Locate the cell with the specified text and output its (x, y) center coordinate. 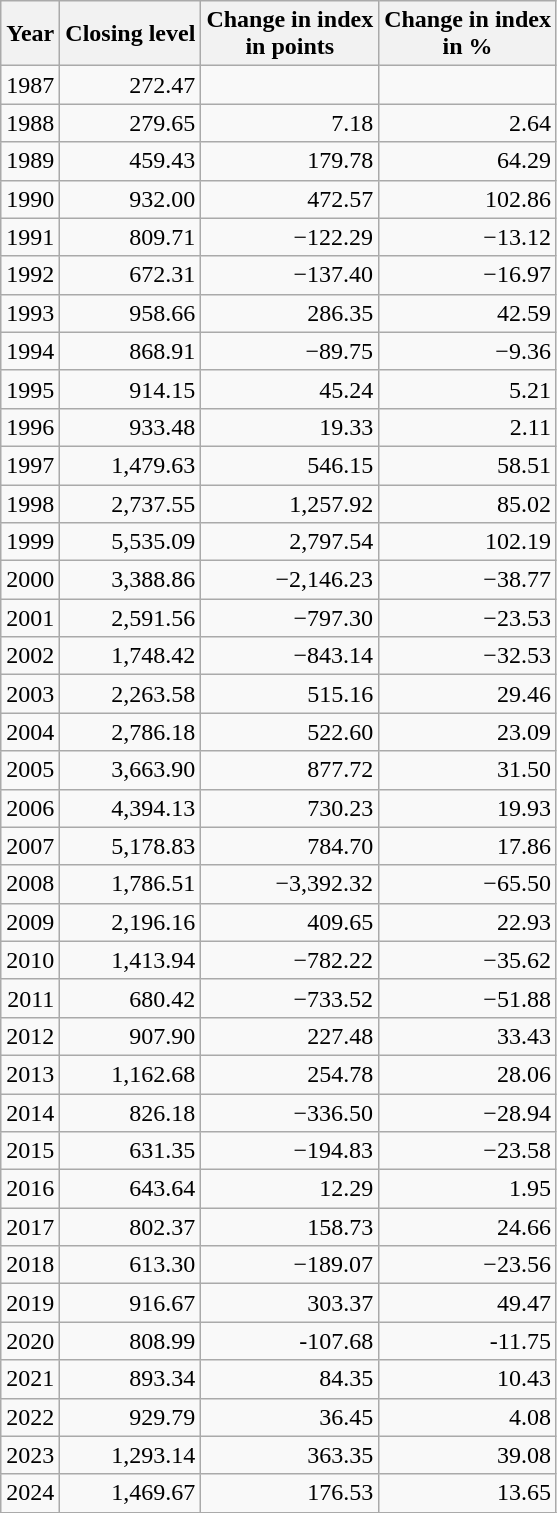
2,737.55 (130, 503)
929.79 (130, 1417)
28.06 (468, 1074)
13.65 (468, 1493)
932.00 (130, 199)
472.57 (290, 199)
4.08 (468, 1417)
Closing level (130, 34)
1996 (30, 427)
409.65 (290, 922)
64.29 (468, 161)
−13.12 (468, 237)
−137.40 (290, 275)
303.37 (290, 1303)
2017 (30, 1227)
36.45 (290, 1417)
176.53 (290, 1493)
−3,392.32 (290, 884)
1,413.94 (130, 960)
84.35 (290, 1379)
−23.58 (468, 1151)
1997 (30, 465)
10.43 (468, 1379)
23.09 (468, 732)
868.91 (130, 351)
933.48 (130, 427)
1989 (30, 161)
-107.68 (290, 1341)
2003 (30, 694)
643.64 (130, 1189)
893.34 (130, 1379)
1995 (30, 389)
809.71 (130, 237)
916.67 (130, 1303)
784.70 (290, 846)
29.46 (468, 694)
−2,146.23 (290, 580)
1992 (30, 275)
613.30 (130, 1265)
5,178.83 (130, 846)
1993 (30, 313)
2019 (30, 1303)
907.90 (130, 1036)
2,263.58 (130, 694)
−194.83 (290, 1151)
272.47 (130, 85)
-11.75 (468, 1341)
19.93 (468, 808)
3,663.90 (130, 770)
2012 (30, 1036)
2014 (30, 1113)
−35.62 (468, 960)
2,591.56 (130, 618)
2016 (30, 1189)
158.73 (290, 1227)
−23.53 (468, 618)
2008 (30, 884)
1,162.68 (130, 1074)
Change in indexin points (290, 34)
958.66 (130, 313)
2,196.16 (130, 922)
−16.97 (468, 275)
3,388.86 (130, 580)
2013 (30, 1074)
−32.53 (468, 656)
−9.36 (468, 351)
254.78 (290, 1074)
33.43 (468, 1036)
5,535.09 (130, 542)
49.47 (468, 1303)
Year (30, 34)
−122.29 (290, 237)
102.86 (468, 199)
877.72 (290, 770)
802.37 (130, 1227)
515.16 (290, 694)
1.95 (468, 1189)
1,257.92 (290, 503)
179.78 (290, 161)
1,786.51 (130, 884)
546.15 (290, 465)
39.08 (468, 1455)
19.33 (290, 427)
−89.75 (290, 351)
227.48 (290, 1036)
2021 (30, 1379)
−189.07 (290, 1265)
2018 (30, 1265)
58.51 (468, 465)
1998 (30, 503)
2024 (30, 1493)
2010 (30, 960)
−38.77 (468, 580)
672.31 (130, 275)
631.35 (130, 1151)
−336.50 (290, 1113)
1994 (30, 351)
1991 (30, 237)
−23.56 (468, 1265)
808.99 (130, 1341)
2015 (30, 1151)
31.50 (468, 770)
2001 (30, 618)
2020 (30, 1341)
2022 (30, 1417)
2005 (30, 770)
7.18 (290, 123)
85.02 (468, 503)
17.86 (468, 846)
102.19 (468, 542)
2,797.54 (290, 542)
−843.14 (290, 656)
1,293.14 (130, 1455)
914.15 (130, 389)
826.18 (130, 1113)
1,469.67 (130, 1493)
2023 (30, 1455)
2.64 (468, 123)
1990 (30, 199)
−733.52 (290, 998)
279.65 (130, 123)
1999 (30, 542)
2009 (30, 922)
680.42 (130, 998)
−797.30 (290, 618)
2004 (30, 732)
1987 (30, 85)
730.23 (290, 808)
4,394.13 (130, 808)
22.93 (468, 922)
45.24 (290, 389)
12.29 (290, 1189)
459.43 (130, 161)
−51.88 (468, 998)
42.59 (468, 313)
2007 (30, 846)
24.66 (468, 1227)
363.35 (290, 1455)
2006 (30, 808)
5.21 (468, 389)
2002 (30, 656)
2,786.18 (130, 732)
286.35 (290, 313)
2.11 (468, 427)
1,479.63 (130, 465)
2000 (30, 580)
−28.94 (468, 1113)
1988 (30, 123)
1,748.42 (130, 656)
−65.50 (468, 884)
522.60 (290, 732)
−782.22 (290, 960)
Change in indexin % (468, 34)
2011 (30, 998)
